Detect which cell encompasses the target text, then output its (x, y) center coordinate. 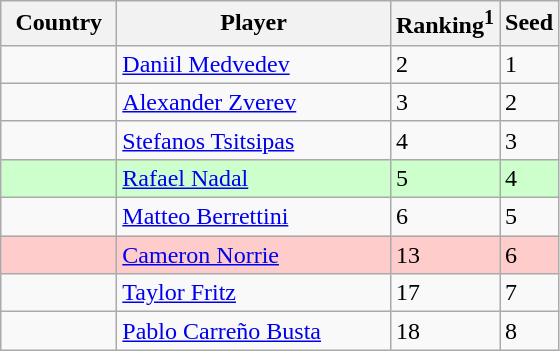
Ranking1 (444, 24)
7 (530, 293)
1 (530, 64)
Daniil Medvedev (254, 64)
Pablo Carreño Busta (254, 331)
8 (530, 331)
Taylor Fritz (254, 293)
Cameron Norrie (254, 255)
13 (444, 255)
Stefanos Tsitsipas (254, 140)
Rafael Nadal (254, 178)
Seed (530, 24)
17 (444, 293)
18 (444, 331)
Matteo Berrettini (254, 217)
Alexander Zverev (254, 102)
Player (254, 24)
Country (59, 24)
